Search for the cell housing the specified text and yield its [x, y] center coordinate. 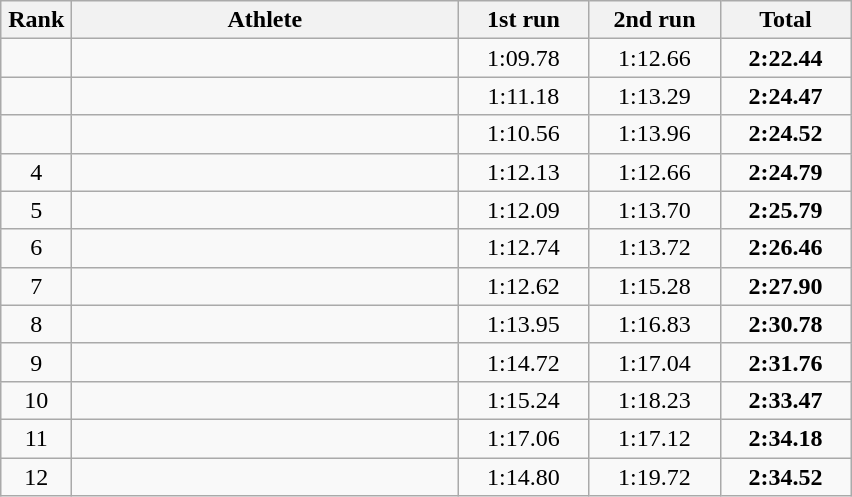
1:13.72 [654, 248]
1:15.24 [524, 400]
2:25.79 [786, 210]
1:12.09 [524, 210]
7 [36, 286]
1:10.56 [524, 134]
2nd run [654, 20]
1:09.78 [524, 58]
6 [36, 248]
1:12.74 [524, 248]
1:13.70 [654, 210]
1:13.95 [524, 324]
1:13.29 [654, 96]
2:24.52 [786, 134]
1:12.62 [524, 286]
1:14.72 [524, 362]
1:13.96 [654, 134]
2:34.18 [786, 438]
1:16.83 [654, 324]
2:34.52 [786, 477]
1:15.28 [654, 286]
Rank [36, 20]
1st run [524, 20]
4 [36, 172]
1:19.72 [654, 477]
Total [786, 20]
2:30.78 [786, 324]
1:14.80 [524, 477]
10 [36, 400]
2:33.47 [786, 400]
1:17.12 [654, 438]
2:24.47 [786, 96]
1:12.13 [524, 172]
2:26.46 [786, 248]
1:17.04 [654, 362]
1:17.06 [524, 438]
8 [36, 324]
12 [36, 477]
5 [36, 210]
1:18.23 [654, 400]
2:27.90 [786, 286]
9 [36, 362]
2:24.79 [786, 172]
11 [36, 438]
2:22.44 [786, 58]
2:31.76 [786, 362]
Athlete [265, 20]
1:11.18 [524, 96]
